Return the [x, y] coordinate for the center point of the cell that contains the specified text.  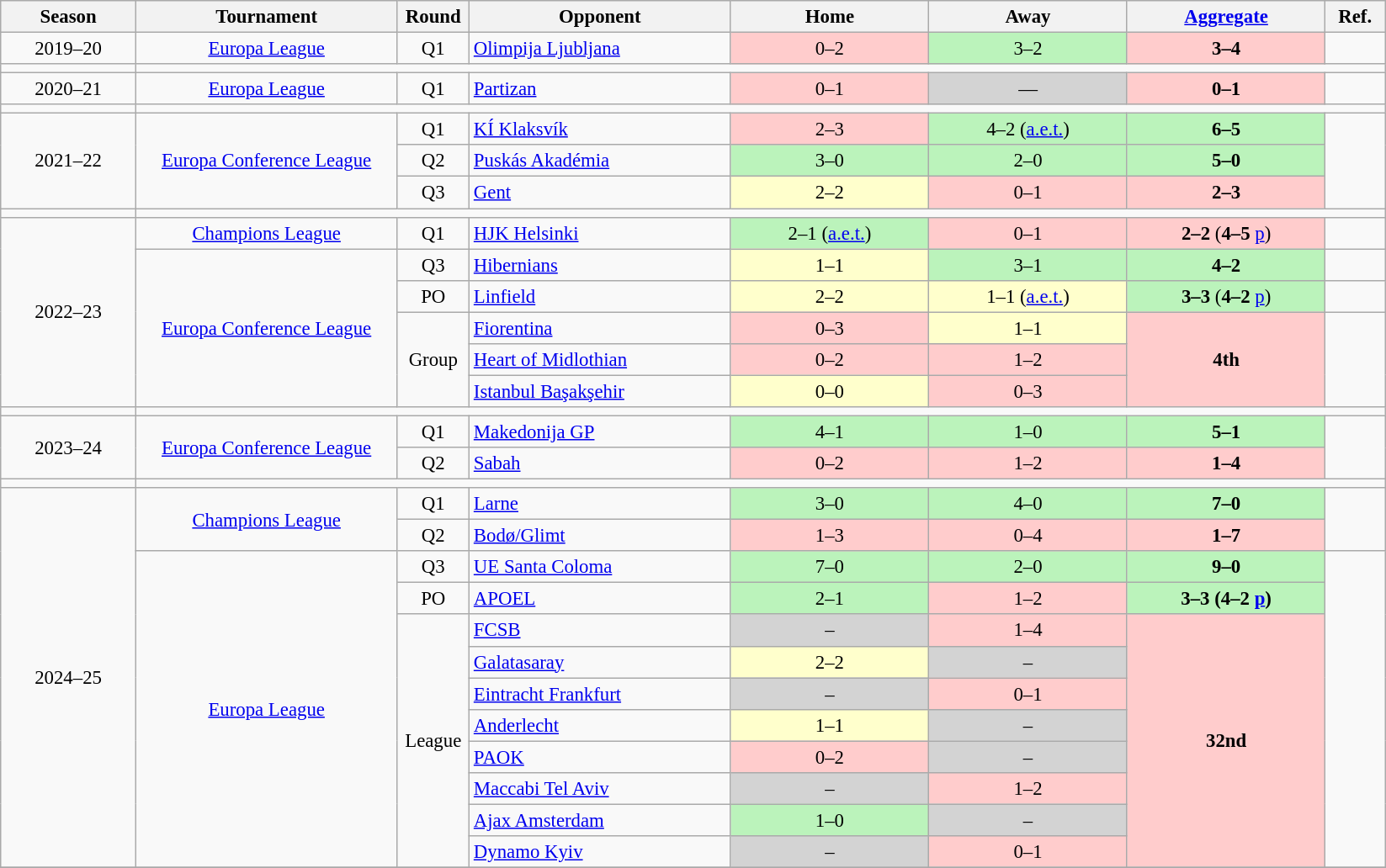
KÍ Klaksvík [601, 130]
2021–22 [69, 161]
— [1028, 89]
4th [1226, 360]
Larne [601, 504]
Home [830, 17]
Sabah [601, 463]
2–2 (4–5 p) [1226, 233]
2–1 [830, 599]
0–0 [830, 391]
2023–24 [69, 447]
2024–25 [69, 678]
Group [433, 360]
2–1 (a.e.t.) [830, 233]
Istanbul Başakşehir [601, 391]
Makedonija GP [601, 431]
Season [69, 17]
1–3 [830, 536]
2019–20 [69, 49]
Hibernians [601, 265]
1–7 [1226, 536]
Round [433, 17]
2022–23 [69, 312]
32nd [1226, 742]
0–4 [1028, 536]
4–2 (a.e.t.) [1028, 130]
FCSB [601, 631]
Bodø/Glimt [601, 536]
3–4 [1226, 49]
4–2 [1226, 265]
Aggregate [1226, 17]
Galatasaray [601, 662]
UE Santa Coloma [601, 567]
Heart of Midlothian [601, 360]
Linfield [601, 296]
9–0 [1226, 567]
Fiorentina [601, 328]
Dynamo Kyiv [601, 852]
Ref. [1355, 17]
1–1 (a.e.t.) [1028, 296]
Eintracht Frankfurt [601, 694]
4–1 [830, 431]
5–1 [1226, 431]
HJK Helsinki [601, 233]
Away [1028, 17]
Anderlecht [601, 725]
6–5 [1226, 130]
Opponent [601, 17]
PAOK [601, 757]
4–0 [1028, 504]
3–2 [1028, 49]
Partizan [601, 89]
APOEL [601, 599]
Ajax Amsterdam [601, 820]
Gent [601, 193]
3–1 [1028, 265]
Maccabi Tel Aviv [601, 789]
Tournament [266, 17]
Olimpija Ljubljana [601, 49]
5–0 [1226, 161]
League [433, 742]
2020–21 [69, 89]
Puskás Akadémia [601, 161]
